Pinpoint the cell where the given text exists, returning its (X, Y) midpoint coordinate. 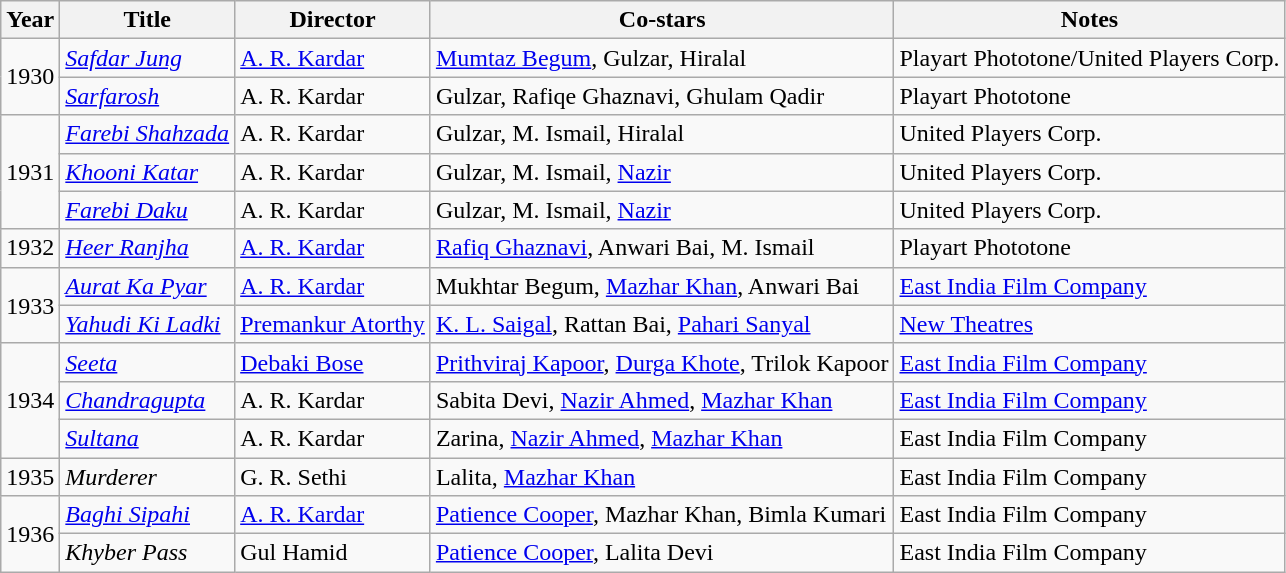
Notes (1090, 20)
G. R. Sethi (333, 477)
Gulzar, Rafiqe Ghaznavi, Ghulam Qadir (662, 96)
Mukhtar Begum, Mazhar Khan, Anwari Bai (662, 286)
Yahudi Ki Ladki (148, 324)
Rafiq Ghaznavi, Anwari Bai, M. Ismail (662, 248)
Debaki Bose (333, 362)
1934 (30, 400)
Patience Cooper, Mazhar Khan, Bimla Kumari (662, 515)
1932 (30, 248)
Farebi Daku (148, 210)
1931 (30, 172)
Prithviraj Kapoor, Durga Khote, Trilok Kapoor (662, 362)
Khyber Pass (148, 553)
1936 (30, 534)
K. L. Saigal, Rattan Bai, Pahari Sanyal (662, 324)
Gulzar, M. Ismail, Hiralal (662, 134)
Patience Cooper, Lalita Devi (662, 553)
Baghi Sipahi (148, 515)
Chandragupta (148, 400)
Director (333, 20)
Mumtaz Begum, Gulzar, Hiralal (662, 58)
Safdar Jung (148, 58)
Playart Phototone/United Players Corp. (1090, 58)
1935 (30, 477)
Lalita, Mazhar Khan (662, 477)
Khooni Katar (148, 172)
Gul Hamid (333, 553)
1930 (30, 77)
Title (148, 20)
Sultana (148, 438)
Seeta (148, 362)
Zarina, Nazir Ahmed, Mazhar Khan (662, 438)
Heer Ranjha (148, 248)
Murderer (148, 477)
Sarfarosh (148, 96)
Co-stars (662, 20)
New Theatres (1090, 324)
Year (30, 20)
Aurat Ka Pyar (148, 286)
Sabita Devi, Nazir Ahmed, Mazhar Khan (662, 400)
1933 (30, 305)
Premankur Atorthy (333, 324)
Farebi Shahzada (148, 134)
